Search for the cell housing the specified text and yield its [X, Y] center coordinate. 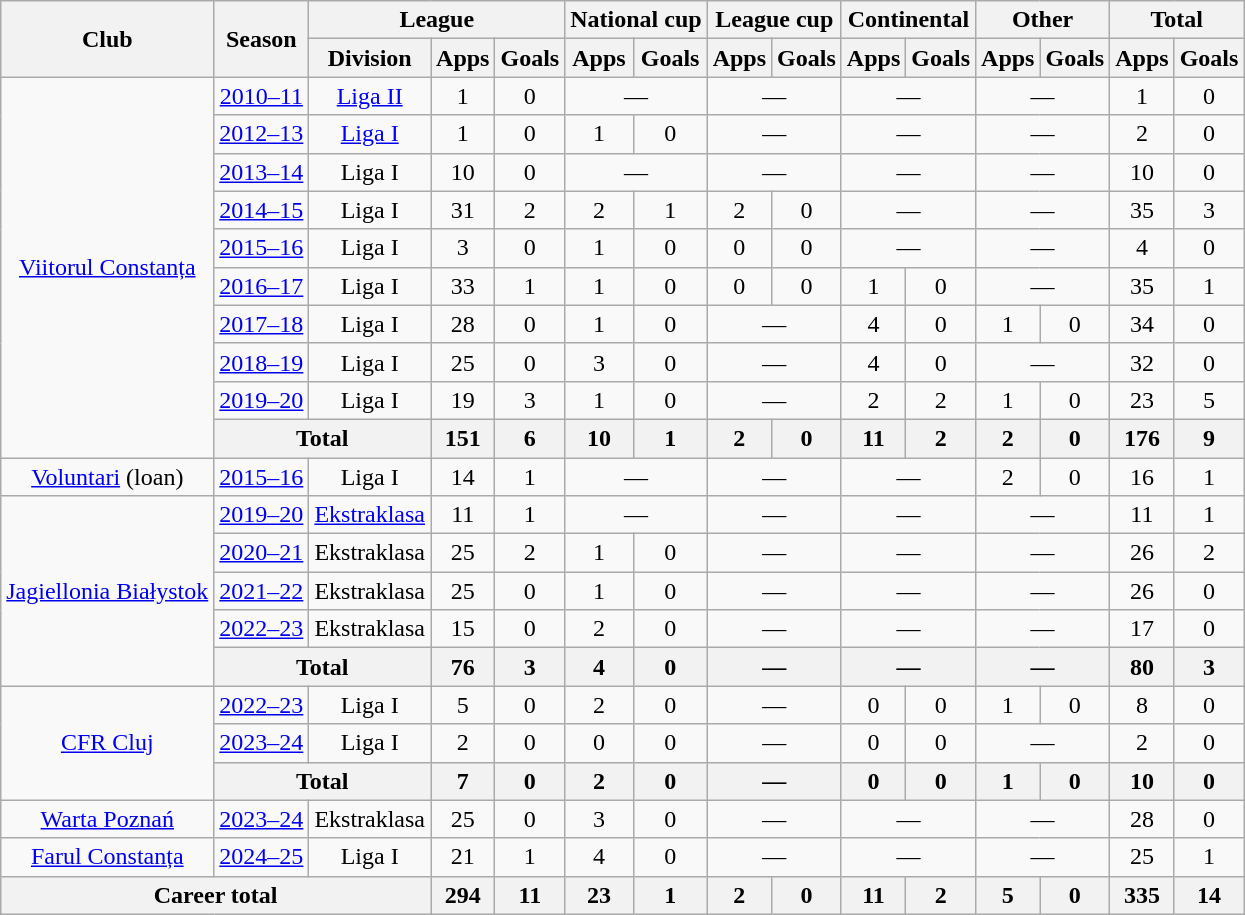
Liga II [370, 96]
Viitorul Constanța [108, 268]
2017–18 [262, 324]
176 [1142, 438]
21 [463, 857]
76 [463, 667]
Division [370, 58]
32 [1142, 362]
34 [1142, 324]
National cup [636, 20]
Other [1043, 20]
15 [463, 629]
2012–13 [262, 134]
Farul Constanța [108, 857]
2018–19 [262, 362]
League [437, 20]
Voluntari (loan) [108, 477]
7 [463, 781]
9 [1209, 438]
Jagiellonia Białystok [108, 591]
2021–22 [262, 591]
2024–25 [262, 857]
80 [1142, 667]
Club [108, 39]
294 [463, 895]
League cup [774, 20]
335 [1142, 895]
CFR Cluj [108, 743]
31 [463, 210]
2014–15 [262, 210]
19 [463, 400]
33 [463, 286]
2010–11 [262, 96]
16 [1142, 477]
8 [1142, 705]
Season [262, 39]
2020–21 [262, 553]
Warta Poznań [108, 819]
Career total [216, 895]
6 [530, 438]
2016–17 [262, 286]
Continental [908, 20]
17 [1142, 629]
151 [463, 438]
2013–14 [262, 172]
